Return the (X, Y) coordinate for the center point of the cell that contains the specified text.  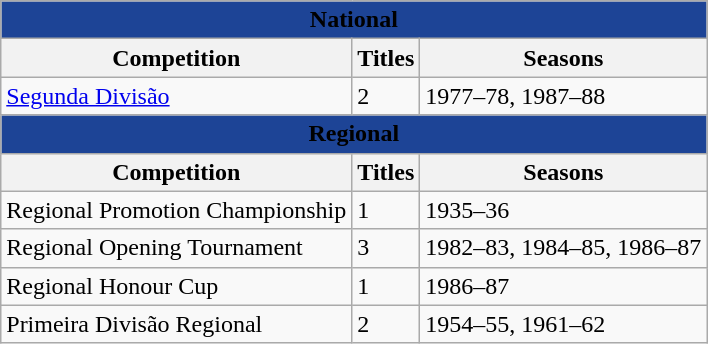
1982–83, 1984–85, 1986–87 (564, 248)
Regional Promotion Championship (176, 210)
National (354, 20)
Primeira Divisão Regional (176, 324)
Regional Honour Cup (176, 286)
3 (386, 248)
Segunda Divisão (176, 96)
1977–78, 1987–88 (564, 96)
1986–87 (564, 286)
Regional (354, 134)
1954–55, 1961–62 (564, 324)
1935–36 (564, 210)
Regional Opening Tournament (176, 248)
